Pinpoint the cell where the given text exists, returning its [x, y] midpoint coordinate. 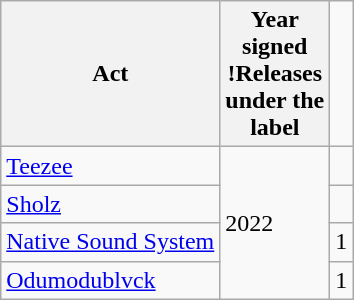
2022 [275, 223]
Odumodublvck [110, 280]
Act [110, 74]
Native Sound System [110, 242]
Year signed!Releases under the label [275, 74]
Sholz [110, 204]
Teezee [110, 166]
